Scan for the cell matching the given text and deliver its [x, y] coordinate at center. 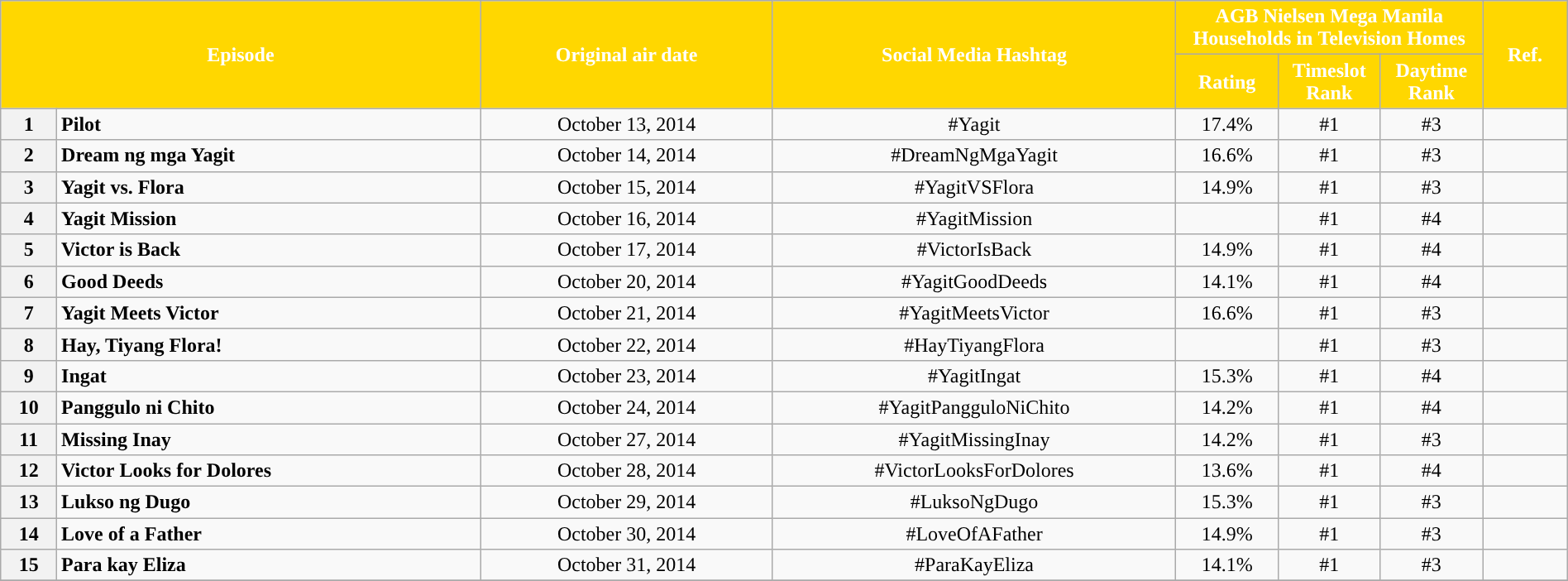
11 [29, 439]
14 [29, 534]
Lukso ng Dugo [269, 502]
1 [29, 124]
October 28, 2014 [627, 471]
October 23, 2014 [627, 376]
2 [29, 156]
Social Media Hashtag [974, 55]
October 27, 2014 [627, 439]
Panggulo ni Chito [269, 407]
#LuksoNgDugo [974, 502]
Good Deeds [269, 281]
Hay, Tiyang Flora! [269, 344]
17.4% [1227, 124]
Missing Inay [269, 439]
#YagitMissingInay [974, 439]
#DreamNgMgaYagit [974, 156]
#VictorLooksForDolores [974, 471]
Ref. [1525, 55]
Victor is Back [269, 250]
6 [29, 281]
#YagitMission [974, 218]
5 [29, 250]
10 [29, 407]
4 [29, 218]
Pilot [269, 124]
October 15, 2014 [627, 187]
Yagit Mission [269, 218]
Yagit vs. Flora [269, 187]
October 13, 2014 [627, 124]
#ParaKayEliza [974, 565]
October 30, 2014 [627, 534]
October 20, 2014 [627, 281]
Original air date [627, 55]
12 [29, 471]
Dream ng mga Yagit [269, 156]
AGB Nielsen Mega Manila Households in Television Homes [1330, 28]
Rating [1227, 81]
Ingat [269, 376]
15 [29, 565]
Victor Looks for Dolores [269, 471]
Timeslot Rank [1329, 81]
October 24, 2014 [627, 407]
Para kay Eliza [269, 565]
3 [29, 187]
Love of a Father [269, 534]
8 [29, 344]
Episode [241, 55]
13.6% [1227, 471]
Daytime Rank [1432, 81]
#YagitVSFlora [974, 187]
#VictorIsBack [974, 250]
October 31, 2014 [627, 565]
#LoveOfAFather [974, 534]
October 22, 2014 [627, 344]
7 [29, 313]
9 [29, 376]
Yagit Meets Victor [269, 313]
#YagitGoodDeeds [974, 281]
#YagitIngat [974, 376]
#HayTiyangFlora [974, 344]
13 [29, 502]
#Yagit [974, 124]
October 17, 2014 [627, 250]
#YagitMeetsVictor [974, 313]
October 21, 2014 [627, 313]
October 14, 2014 [627, 156]
October 16, 2014 [627, 218]
#YagitPangguloNiChito [974, 407]
October 29, 2014 [627, 502]
